Scan for the cell matching the given text and deliver its [X, Y] coordinate at center. 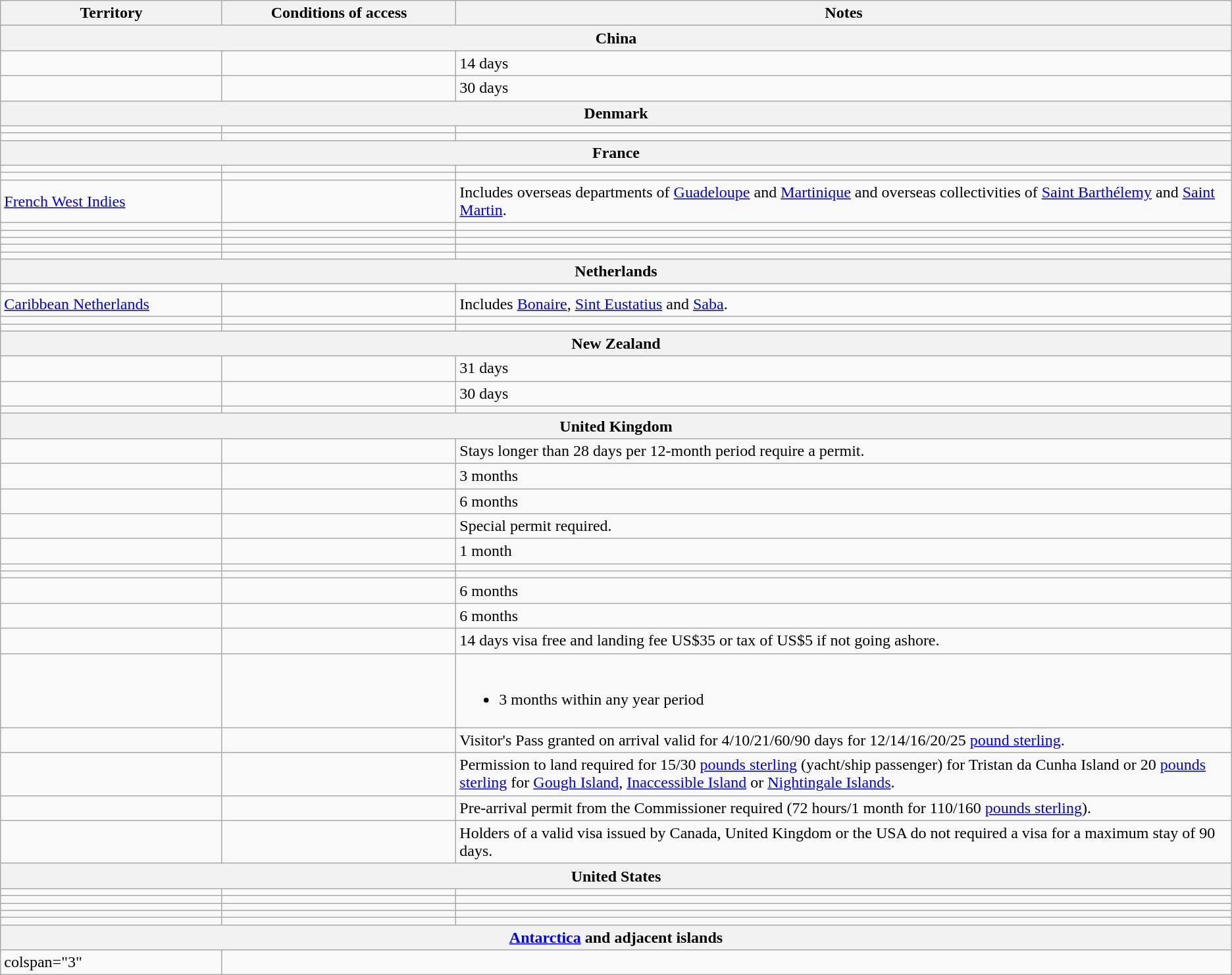
United States [616, 876]
Holders of a valid visa issued by Canada, United Kingdom or the USA do not required a visa for a maximum stay of 90 days. [844, 842]
Includes Bonaire, Sint Eustatius and Saba. [844, 304]
France [616, 153]
French West Indies [112, 201]
New Zealand [616, 343]
Antarctica and adjacent islands [616, 938]
Notes [844, 13]
Stays longer than 28 days per 12-month period require a permit. [844, 451]
Caribbean Netherlands [112, 304]
China [616, 38]
Includes overseas departments of Guadeloupe and Martinique and overseas collectivities of Saint Barthélemy and Saint Martin. [844, 201]
colspan="3" [112, 963]
14 days visa free and landing fee US$35 or tax of US$5 if not going ashore. [844, 641]
United Kingdom [616, 426]
Denmark [616, 113]
Special permit required. [844, 526]
3 months [844, 476]
Territory [112, 13]
Pre-arrival permit from the Commissioner required (72 hours/1 month for 110/160 pounds sterling). [844, 808]
1 month [844, 551]
3 months within any year period [844, 691]
Netherlands [616, 272]
Visitor's Pass granted on arrival valid for 4/10/21/60/90 days for 12/14/16/20/25 pound sterling. [844, 740]
31 days [844, 368]
14 days [844, 63]
Conditions of access [338, 13]
